Scan for the cell matching the given text and deliver its (x, y) coordinate at center. 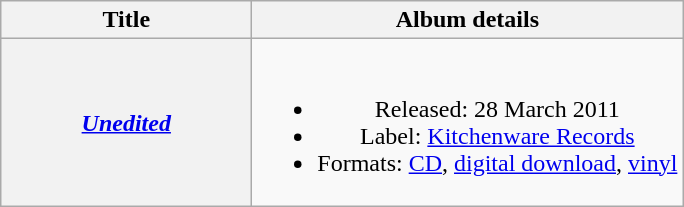
Unedited (126, 122)
Title (126, 20)
Released: 28 March 2011Label: Kitchenware RecordsFormats: CD, digital download, vinyl (468, 122)
Album details (468, 20)
